Provide the (X, Y) coordinate of the cell's center where the given text is located.  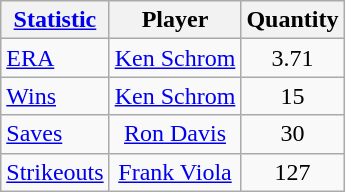
127 (292, 172)
Saves (55, 134)
Player (175, 20)
Quantity (292, 20)
30 (292, 134)
Frank Viola (175, 172)
Strikeouts (55, 172)
Ron Davis (175, 134)
ERA (55, 58)
Statistic (55, 20)
Wins (55, 96)
3.71 (292, 58)
15 (292, 96)
